Detect which cell encompasses the target text, then output its [X, Y] center coordinate. 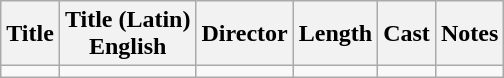
Length [335, 34]
Title (Latin)English [128, 34]
Cast [407, 34]
Director [244, 34]
Notes [469, 34]
Title [30, 34]
